Extract the [X, Y] coordinate from the center of the cell holding the provided text.  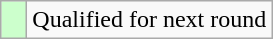
Qualified for next round [150, 20]
